Determine the (X, Y) coordinate at the center of the cell enclosing the given text.  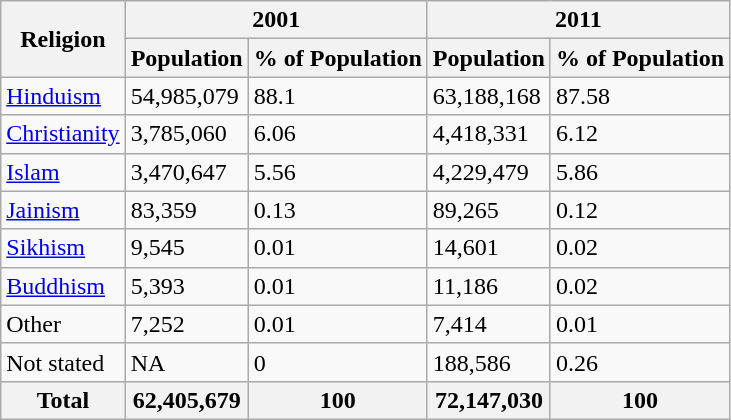
0.26 (640, 362)
Sikhism (63, 248)
Islam (63, 172)
Total (63, 400)
14,601 (488, 248)
4,418,331 (488, 134)
83,359 (186, 210)
7,252 (186, 324)
Hinduism (63, 96)
6.06 (338, 134)
87.58 (640, 96)
54,985,079 (186, 96)
4,229,479 (488, 172)
0.13 (338, 210)
Other (63, 324)
Jainism (63, 210)
0.12 (640, 210)
5.86 (640, 172)
Christianity (63, 134)
5.56 (338, 172)
89,265 (488, 210)
11,186 (488, 286)
188,586 (488, 362)
2011 (578, 20)
72,147,030 (488, 400)
63,188,168 (488, 96)
9,545 (186, 248)
5,393 (186, 286)
62,405,679 (186, 400)
88.1 (338, 96)
7,414 (488, 324)
Religion (63, 39)
6.12 (640, 134)
NA (186, 362)
Buddhism (63, 286)
Not stated (63, 362)
2001 (276, 20)
3,785,060 (186, 134)
0 (338, 362)
3,470,647 (186, 172)
